For the text-containing cell, return its midpoint in [x, y] coordinate format. 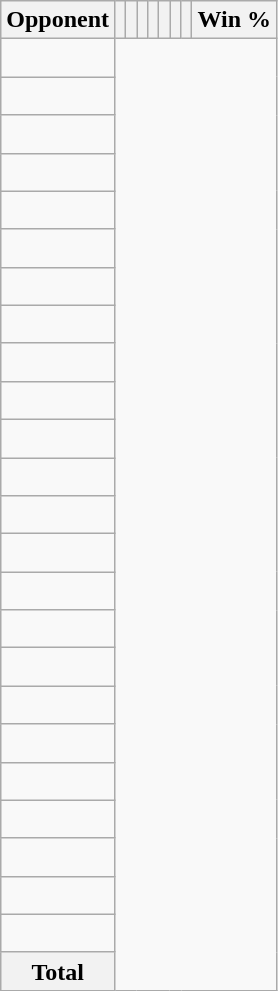
Total [58, 971]
Opponent [58, 20]
Win % [234, 20]
